Extract the [X, Y] coordinate from the center of the cell holding the provided text.  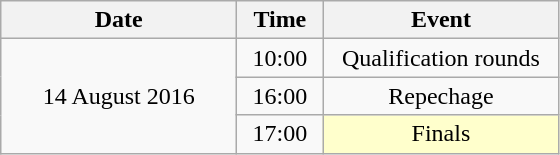
14 August 2016 [119, 96]
16:00 [280, 96]
Qualification rounds [441, 58]
17:00 [280, 134]
Date [119, 20]
10:00 [280, 58]
Time [280, 20]
Event [441, 20]
Repechage [441, 96]
Finals [441, 134]
